From the cell containing the given text, extract its center point as (x, y) coordinate. 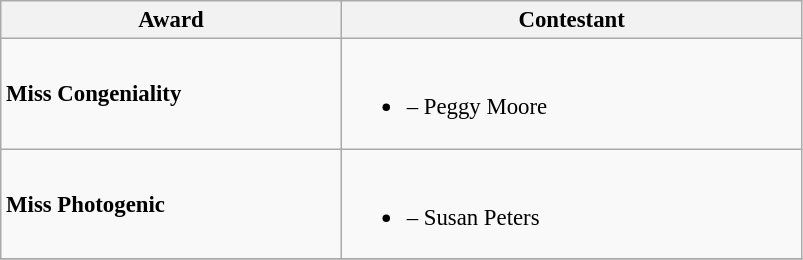
Miss Photogenic (172, 204)
Contestant (572, 20)
Miss Congeniality (172, 94)
– Peggy Moore (572, 94)
Award (172, 20)
– Susan Peters (572, 204)
